Identify which cell holds the provided text, then report its (X, Y) central coordinate. 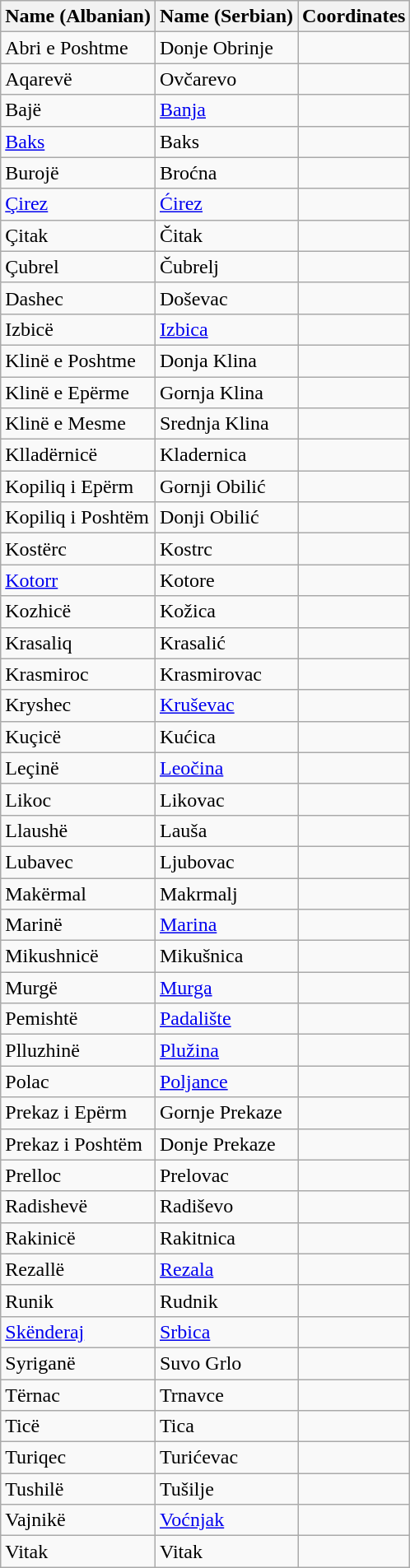
Marina (226, 925)
Bajë (78, 110)
Likoc (78, 799)
Rakinicë (78, 1238)
Likovac (226, 799)
Ljubovac (226, 862)
Turićevac (226, 1458)
Kozhicë (78, 612)
Pemishtë (78, 1019)
Kotorr (78, 580)
Donji Obilić (226, 518)
Aqarevë (78, 79)
Syriganë (78, 1363)
Kryshec (78, 705)
Burojë (78, 173)
Murga (226, 988)
Tica (226, 1426)
Suvo Grlo (226, 1363)
Çitak (78, 235)
Prelloc (78, 1175)
Izbica (226, 329)
Ovčarevo (226, 79)
Rakitnica (226, 1238)
Tërnac (78, 1395)
Kućica (226, 737)
Klladërnicë (78, 455)
Lubavec (78, 862)
Prelovac (226, 1175)
Name (Albanian) (78, 16)
Kopiliq i Epërm (78, 486)
Runik (78, 1300)
Kuçicë (78, 737)
Padalište (226, 1019)
Abri e Poshtme (78, 48)
Makërmal (78, 893)
Tušilje (226, 1489)
Mikushnicë (78, 956)
Name (Serbian) (226, 16)
Rudnik (226, 1300)
Kostrc (226, 549)
Broćna (226, 173)
Krasmirovac (226, 674)
Izbicë (78, 329)
Srednja Klina (226, 424)
Polac (78, 1082)
Rezala (226, 1269)
Gornje Prekaze (226, 1113)
Ćirez (226, 204)
Gornji Obilić (226, 486)
Coordinates (354, 16)
Makrmalj (226, 893)
Kruševac (226, 705)
Lauša (226, 831)
Radishevë (78, 1207)
Voćnjak (226, 1520)
Skënderaj (78, 1332)
Krasmiroc (78, 674)
Plluzhinë (78, 1050)
Klinë e Poshtme (78, 361)
Llaushë (78, 831)
Murgë (78, 988)
Leçinë (78, 768)
Prekaz i Epërm (78, 1113)
Dashec (78, 298)
Kopiliq i Poshtëm (78, 518)
Kotore (226, 580)
Doševac (226, 298)
Turiqec (78, 1458)
Poljance (226, 1082)
Krasaliq (78, 643)
Radiševo (226, 1207)
Rezallë (78, 1269)
Marinë (78, 925)
Leočina (226, 768)
Donja Klina (226, 361)
Krasalić (226, 643)
Kostërc (78, 549)
Čubrelj (226, 267)
Mikušnica (226, 956)
Çirez (78, 204)
Banja (226, 110)
Klinë e Epërme (78, 393)
Prekaz i Poshtëm (78, 1144)
Kladernica (226, 455)
Čitak (226, 235)
Gornja Klina (226, 393)
Donje Prekaze (226, 1144)
Çubrel (78, 267)
Srbica (226, 1332)
Vajnikë (78, 1520)
Donje Obrinje (226, 48)
Plužina (226, 1050)
Ticë (78, 1426)
Trnavce (226, 1395)
Klinë e Mesme (78, 424)
Tushilë (78, 1489)
Kožica (226, 612)
